Pinpoint the cell where the given text exists, returning its (x, y) midpoint coordinate. 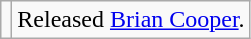
Released Brian Cooper. (131, 20)
